Provide the (x, y) coordinate of the cell's center where the given text is located.  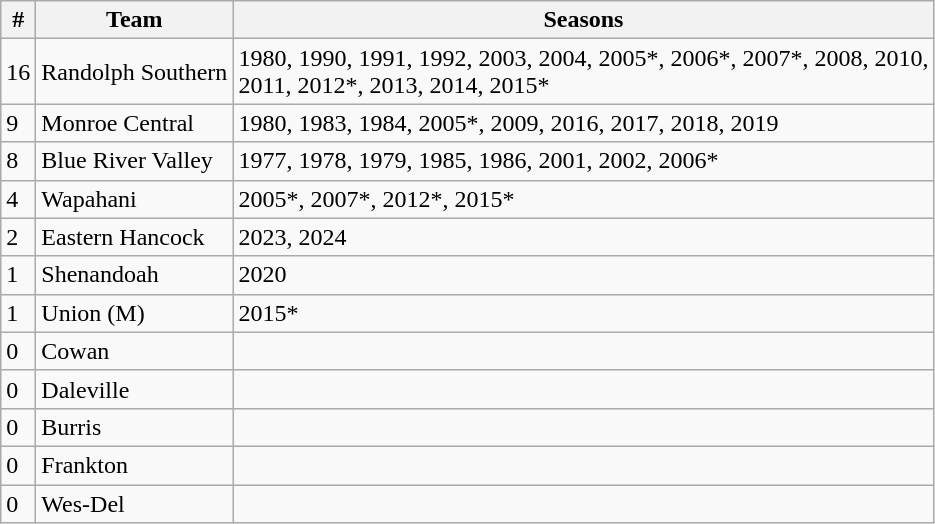
Eastern Hancock (134, 237)
Daleville (134, 389)
Team (134, 20)
Blue River Valley (134, 161)
# (18, 20)
2015* (584, 313)
Randolph Southern (134, 72)
Union (M) (134, 313)
9 (18, 123)
Frankton (134, 465)
Shenandoah (134, 275)
Wes-Del (134, 503)
Seasons (584, 20)
1977, 1978, 1979, 1985, 1986, 2001, 2002, 2006* (584, 161)
Wapahani (134, 199)
8 (18, 161)
2020 (584, 275)
Cowan (134, 351)
2 (18, 237)
4 (18, 199)
2023, 2024 (584, 237)
1980, 1983, 1984, 2005*, 2009, 2016, 2017, 2018, 2019 (584, 123)
2005*, 2007*, 2012*, 2015* (584, 199)
Monroe Central (134, 123)
1980, 1990, 1991, 1992, 2003, 2004, 2005*, 2006*, 2007*, 2008, 2010,2011, 2012*, 2013, 2014, 2015* (584, 72)
16 (18, 72)
Burris (134, 427)
